Search for the cell housing the specified text and yield its (X, Y) center coordinate. 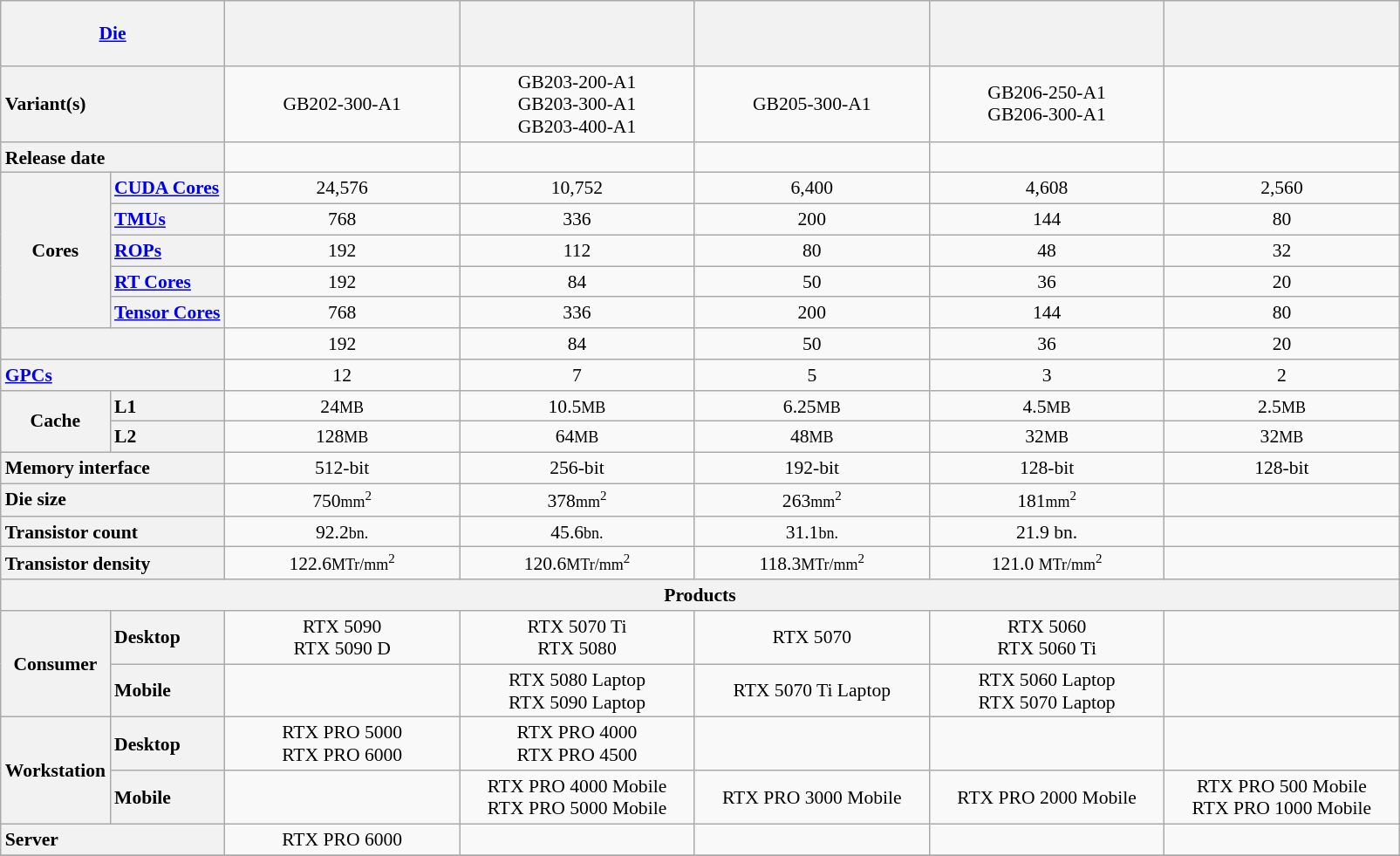
10,752 (577, 188)
RTX PRO 4000 Mobile RTX PRO 5000 Mobile (577, 798)
118.3MTr/mm2 (811, 564)
RTX PRO 500 Mobile RTX PRO 1000 Mobile (1282, 798)
Products (700, 595)
48 (1047, 251)
Workstation (56, 770)
31.1bn. (811, 532)
Cache (56, 422)
RTX PRO 6000 (342, 840)
181mm2 (1047, 501)
4.5MB (1047, 407)
Server (113, 840)
Cores (56, 250)
Transistor density (113, 564)
RTX PRO 4000 RTX PRO 4500 (577, 743)
Die (113, 33)
192-bit (811, 469)
RTX PRO 2000 Mobile (1047, 798)
GPCs (113, 375)
4,608 (1047, 188)
GB203-200-A1 GB203-300-A1 GB203-400-A1 (577, 105)
378mm2 (577, 501)
CUDA Cores (167, 188)
24MB (342, 407)
750mm2 (342, 501)
RTX PRO 5000 RTX PRO 6000 (342, 743)
12 (342, 375)
RT Cores (167, 282)
92.2bn. (342, 532)
RTX 5070 Ti Laptop (811, 691)
TMUs (167, 220)
RTX 5070 (811, 637)
48MB (811, 437)
Release date (113, 158)
Die size (113, 501)
3 (1047, 375)
GB206-250-A1 GB206-300-A1 (1047, 105)
2.5MB (1282, 407)
L2 (167, 437)
10.5MB (577, 407)
RTX 5090 RTX 5090 D (342, 637)
RTX 5080 Laptop RTX 5090 Laptop (577, 691)
122.6MTr/mm2 (342, 564)
263mm2 (811, 501)
7 (577, 375)
128MB (342, 437)
512-bit (342, 469)
6,400 (811, 188)
2 (1282, 375)
RTX PRO 3000 Mobile (811, 798)
112 (577, 251)
Tensor Cores (167, 313)
Consumer (56, 664)
121.0 MTr/mm2 (1047, 564)
Variant(s) (113, 105)
24,576 (342, 188)
64MB (577, 437)
45.6bn. (577, 532)
256-bit (577, 469)
21.9 bn. (1047, 532)
Memory interface (113, 469)
RTX 5070 Ti RTX 5080 (577, 637)
GB202-300-A1 (342, 105)
32 (1282, 251)
6.25MB (811, 407)
5 (811, 375)
RTX 5060 RTX 5060 Ti (1047, 637)
RTX 5060 Laptop RTX 5070 Laptop (1047, 691)
L1 (167, 407)
2,560 (1282, 188)
120.6MTr/mm2 (577, 564)
Transistor count (113, 532)
ROPs (167, 251)
GB205-300-A1 (811, 105)
